Determine the [X, Y] coordinate at the center of the cell enclosing the given text.  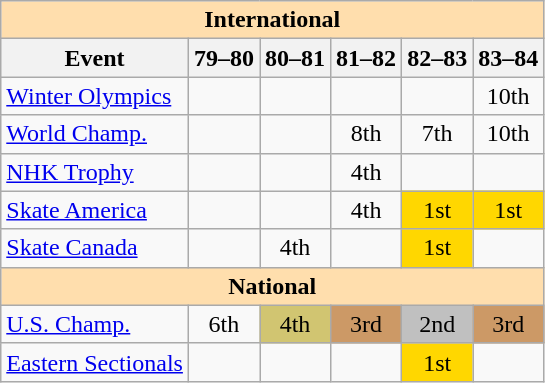
International [272, 20]
2nd [438, 324]
83–84 [508, 58]
81–82 [366, 58]
79–80 [224, 58]
World Champ. [95, 134]
Event [95, 58]
Skate America [95, 210]
U.S. Champ. [95, 324]
NHK Trophy [95, 172]
7th [438, 134]
Skate Canada [95, 248]
8th [366, 134]
Eastern Sectionals [95, 362]
National [272, 286]
6th [224, 324]
80–81 [296, 58]
82–83 [438, 58]
Winter Olympics [95, 96]
